Extract the (X, Y) coordinate from the center of the cell holding the provided text.  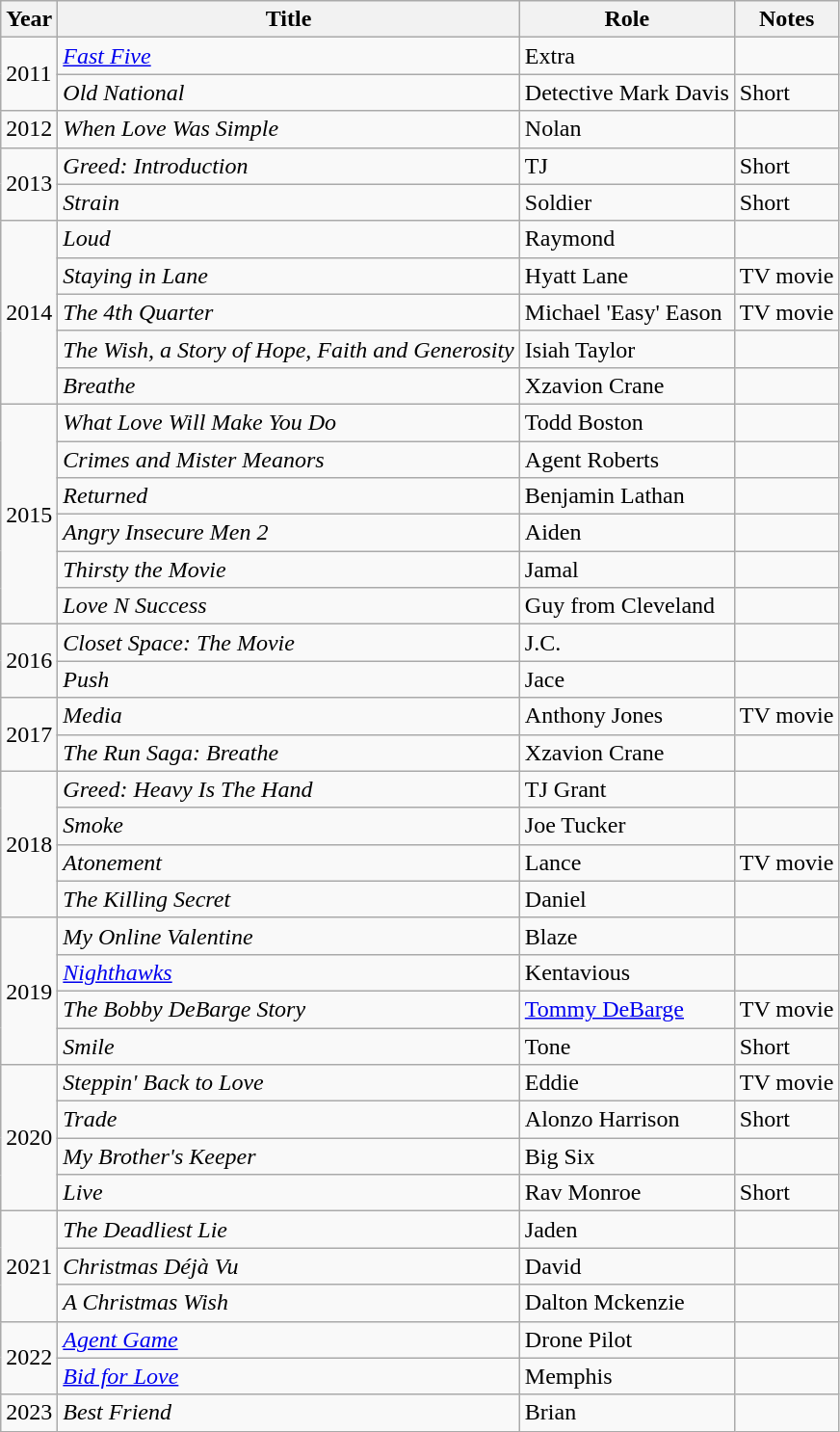
Alonzo Harrison (626, 1120)
2017 (29, 734)
The Wish, a Story of Hope, Faith and Generosity (289, 349)
2023 (29, 1413)
Smoke (289, 826)
Anthony Jones (626, 716)
Steppin' Back to Love (289, 1083)
Atonement (289, 862)
Michael 'Easy' Eason (626, 312)
Greed: Heavy Is The Hand (289, 789)
A Christmas Wish (289, 1303)
Memphis (626, 1376)
Live (289, 1193)
Extra (626, 56)
Notes (786, 19)
Jace (626, 679)
Old National (289, 93)
Angry Insecure Men 2 (289, 533)
Year (29, 19)
When Love Was Simple (289, 129)
The Killing Secret (289, 899)
Breathe (289, 385)
Love N Success (289, 606)
2013 (29, 184)
What Love Will Make You Do (289, 422)
My Online Valentine (289, 936)
Smile (289, 1046)
Strain (289, 202)
The Run Saga: Breathe (289, 753)
Eddie (626, 1083)
Media (289, 716)
The Deadliest Lie (289, 1230)
Todd Boston (626, 422)
Brian (626, 1413)
Tommy DeBarge (626, 1009)
My Brother's Keeper (289, 1156)
Role (626, 19)
Guy from Cleveland (626, 606)
Fast Five (289, 56)
2020 (29, 1138)
Crimes and Mister Meanors (289, 460)
2012 (29, 129)
2014 (29, 312)
TJ (626, 166)
Nolan (626, 129)
Returned (289, 496)
Kentavious (626, 972)
Lance (626, 862)
Title (289, 19)
Detective Mark Davis (626, 93)
TJ Grant (626, 789)
Greed: Introduction (289, 166)
2015 (29, 514)
Agent Game (289, 1339)
Trade (289, 1120)
Joe Tucker (626, 826)
Isiah Taylor (626, 349)
Dalton Mckenzie (626, 1303)
The Bobby DeBarge Story (289, 1009)
Christmas Déjà Vu (289, 1266)
2022 (29, 1358)
Agent Roberts (626, 460)
Loud (289, 239)
Tone (626, 1046)
Daniel (626, 899)
2011 (29, 74)
Bid for Love (289, 1376)
Push (289, 679)
Blaze (626, 936)
Raymond (626, 239)
Closet Space: The Movie (289, 643)
Big Six (626, 1156)
2019 (29, 991)
Nighthawks (289, 972)
Hyatt Lane (626, 276)
Aiden (626, 533)
J.C. (626, 643)
Benjamin Lathan (626, 496)
Best Friend (289, 1413)
Soldier (626, 202)
Jamal (626, 570)
2016 (29, 661)
Drone Pilot (626, 1339)
David (626, 1266)
The 4th Quarter (289, 312)
Staying in Lane (289, 276)
Rav Monroe (626, 1193)
Jaden (626, 1230)
2021 (29, 1266)
Thirsty the Movie (289, 570)
2018 (29, 844)
